From the cell containing the given text, extract its center point as (x, y) coordinate. 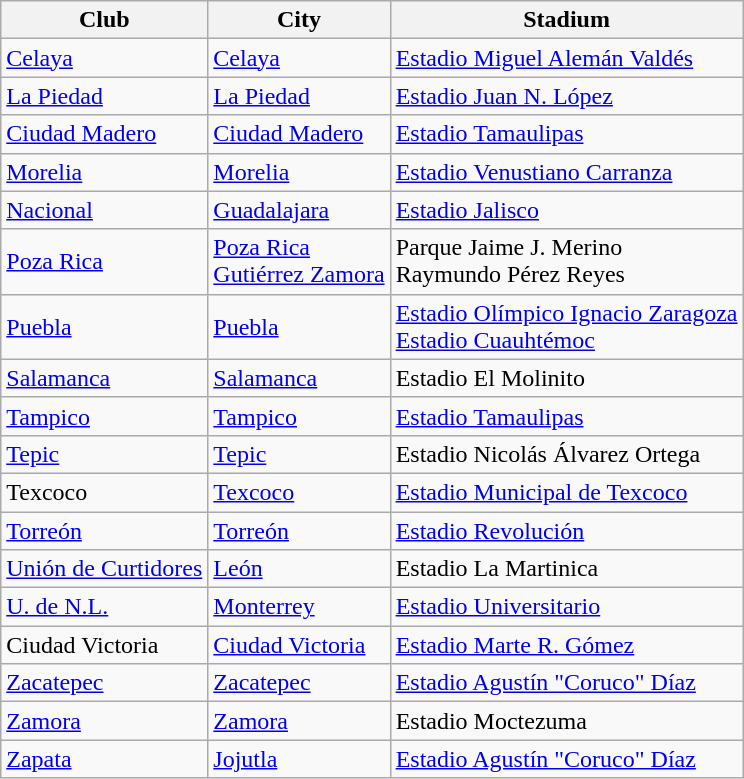
León (299, 569)
Estadio Miguel Alemán Valdés (566, 58)
Estadio El Molinito (566, 378)
Unión de Curtidores (104, 569)
Estadio Marte R. Gómez (566, 645)
Nacional (104, 210)
Estadio Juan N. López (566, 96)
Estadio Olímpico Ignacio ZaragozaEstadio Cuauhtémoc (566, 326)
Estadio Revolución (566, 531)
Zapata (104, 759)
U. de N.L. (104, 607)
Estadio Venustiano Carranza (566, 172)
Estadio La Martinica (566, 569)
Estadio Universitario (566, 607)
Parque Jaime J. MerinoRaymundo Pérez Reyes (566, 262)
City (299, 20)
Monterrey (299, 607)
Estadio Jalisco (566, 210)
Club (104, 20)
Jojutla (299, 759)
Stadium (566, 20)
Estadio Municipal de Texcoco (566, 492)
Estadio Moctezuma (566, 721)
Guadalajara (299, 210)
Estadio Nicolás Álvarez Ortega (566, 454)
Poza RicaGutiérrez Zamora (299, 262)
Poza Rica (104, 262)
